Scan for the cell matching the given text and deliver its (x, y) coordinate at center. 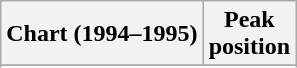
Chart (1994–1995) (102, 34)
Peakposition (249, 34)
